Locate the cell with the specified text and output its (x, y) center coordinate. 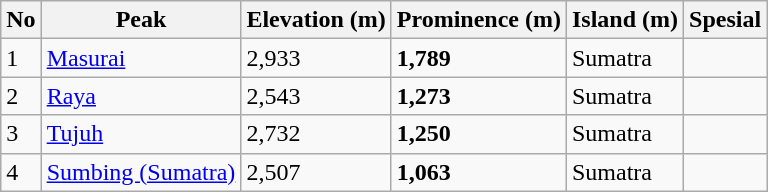
1 (21, 58)
1,273 (478, 96)
Raya (141, 96)
Sumbing (Sumatra) (141, 172)
2 (21, 96)
2,933 (316, 58)
Spesial (726, 20)
1,250 (478, 134)
No (21, 20)
Island (m) (624, 20)
3 (21, 134)
2,732 (316, 134)
4 (21, 172)
Elevation (m) (316, 20)
Masurai (141, 58)
2,507 (316, 172)
1,063 (478, 172)
Tujuh (141, 134)
2,543 (316, 96)
Prominence (m) (478, 20)
1,789 (478, 58)
Peak (141, 20)
